Search for the cell housing the specified text and yield its [X, Y] center coordinate. 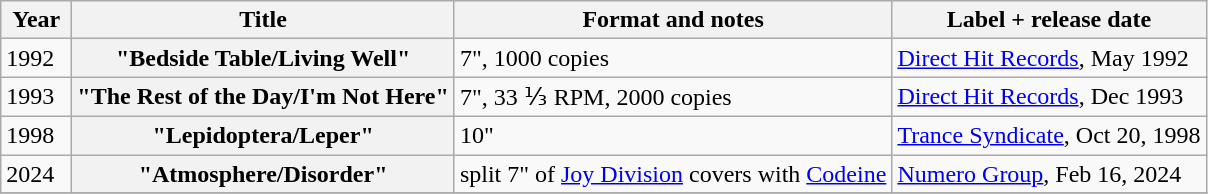
"Atmosphere/Disorder" [264, 173]
Numero Group, Feb 16, 2024 [1049, 173]
1993 [36, 97]
"Bedside Table/Living Well" [264, 58]
"Lepidoptera/Leper" [264, 135]
Label + release date [1049, 20]
Direct Hit Records, May 1992 [1049, 58]
split 7" of Joy Division covers with Codeine [673, 173]
7", 1000 copies [673, 58]
Year [36, 20]
"The Rest of the Day/I'm Not Here" [264, 97]
10" [673, 135]
Format and notes [673, 20]
Direct Hit Records, Dec 1993 [1049, 97]
7", 33 ⅓ RPM, 2000 copies [673, 97]
2024 [36, 173]
1998 [36, 135]
1992 [36, 58]
Trance Syndicate, Oct 20, 1998 [1049, 135]
Title [264, 20]
